Provide the [x, y] coordinate of the cell's center where the given text is located.  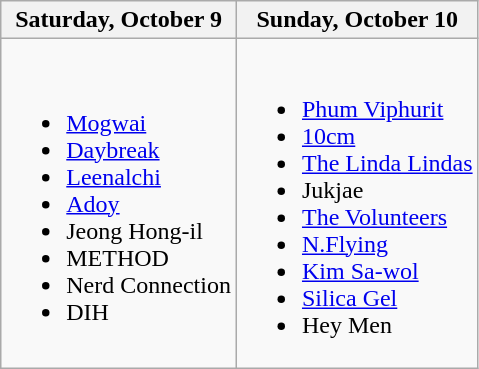
Sunday, October 10 [357, 20]
MogwaiDaybreakLeenalchiAdoyJeong Hong-ilMETHODNerd ConnectionDIH [119, 204]
Saturday, October 9 [119, 20]
Phum Viphurit10cmThe Linda LindasJukjaeThe VolunteersN.FlyingKim Sa-wolSilica GelHey Men [357, 204]
